Find where the given text appears and provide that cell's center as [x, y] coordinate. 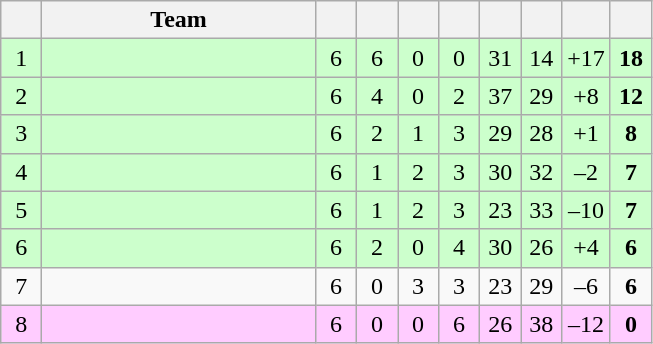
38 [542, 324]
28 [542, 134]
33 [542, 210]
–6 [586, 286]
14 [542, 58]
–12 [586, 324]
–10 [586, 210]
5 [22, 210]
37 [500, 96]
18 [630, 58]
+4 [586, 248]
+1 [586, 134]
+17 [586, 58]
12 [630, 96]
32 [542, 172]
31 [500, 58]
Team [179, 20]
–2 [586, 172]
+8 [586, 96]
